Detect which cell encompasses the target text, then output its (X, Y) center coordinate. 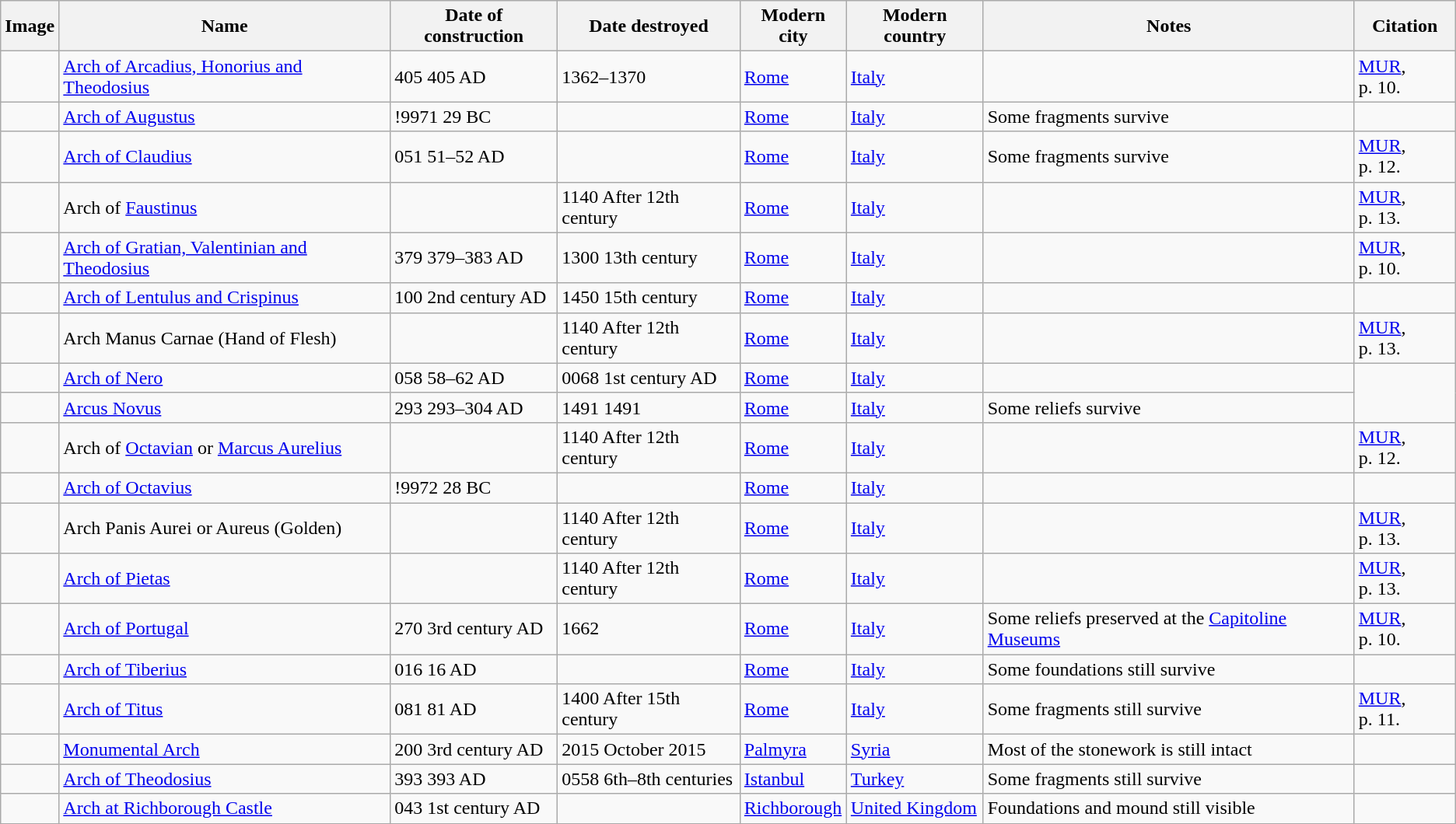
Arch of Lentulus and Crispinus (225, 298)
Arch of Octavius (225, 487)
Arch of Tiberius (225, 669)
Date of construction (474, 26)
200 3rd century AD (474, 749)
058 58–62 AD (474, 378)
Arch of Pietas (225, 578)
1450 15th century (649, 298)
Most of the stonework is still intact (1168, 749)
1400 After 15th century (649, 709)
Arch of Octavian or Marcus Aurelius (225, 448)
043 1st century AD (474, 808)
Some foundations still survive (1168, 669)
Arch of Arcadius, Honorius and Theodosius (225, 76)
Arch of Augustus (225, 117)
1662 (649, 630)
Richborough (793, 808)
Arch at Richborough Castle (225, 808)
270 3rd century AD (474, 630)
Citation (1405, 26)
1300 13th century (649, 258)
Modern country (915, 26)
Modern city (793, 26)
Istanbul (793, 779)
081 81 AD (474, 709)
Some reliefs survive (1168, 407)
Some reliefs preserved at the Capitoline Museums (1168, 630)
Palmyra (793, 749)
051 51–52 AD (474, 157)
379 379–383 AD (474, 258)
Turkey (915, 779)
Name (225, 26)
016 16 AD (474, 669)
1491 1491 (649, 407)
Arch of Nero (225, 378)
Syria (915, 749)
Arch of Titus (225, 709)
0558 6th–8th centuries (649, 779)
1362–1370 (649, 76)
Foundations and mound still visible (1168, 808)
Arch of Faustinus (225, 207)
Arch of Claudius (225, 157)
Image (30, 26)
MUR, p. 11. (1405, 709)
Arch Manus Carnae (Hand of Flesh) (225, 337)
Arch of Gratian, Valentinian and Theodosius (225, 258)
100 2nd century AD (474, 298)
Arch Panis Aurei or Aureus (Golden) (225, 527)
Notes (1168, 26)
!9972 28 BC (474, 487)
293 293–304 AD (474, 407)
0068 1st century AD (649, 378)
2015 October 2015 (649, 749)
Arch of Portugal (225, 630)
405 405 AD (474, 76)
!9971 29 BC (474, 117)
Date destroyed (649, 26)
Arch of Theodosius (225, 779)
Monumental Arch (225, 749)
Arcus Novus (225, 407)
393 393 AD (474, 779)
United Kingdom (915, 808)
